For the text-containing cell, return its midpoint in (X, Y) coordinate format. 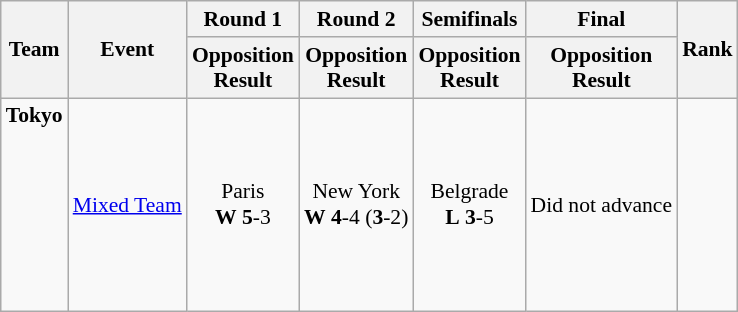
Final (602, 19)
Round 1 (243, 19)
Belgrade L 3-5 (469, 205)
Did not advance (602, 205)
New York W 4-4 (3-2) (356, 205)
Paris W 5-3 (243, 205)
Semifinals (469, 19)
Team (34, 50)
Mixed Team (128, 205)
Tokyo (34, 205)
Rank (708, 50)
Event (128, 50)
Round 2 (356, 19)
